Find where the given text appears and provide that cell's center as [x, y] coordinate. 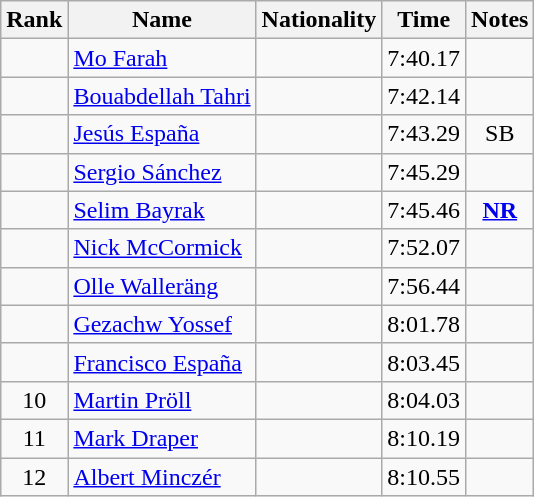
Olle Walleräng [162, 286]
Albert Minczér [162, 477]
8:10.19 [424, 438]
11 [34, 438]
Selim Bayrak [162, 210]
7:42.14 [424, 96]
Martin Pröll [162, 400]
Rank [34, 20]
Sergio Sánchez [162, 172]
Nick McCormick [162, 248]
7:56.44 [424, 286]
Time [424, 20]
Bouabdellah Tahri [162, 96]
NR [500, 210]
SB [500, 134]
Mark Draper [162, 438]
8:10.55 [424, 477]
7:52.07 [424, 248]
7:45.46 [424, 210]
Mo Farah [162, 58]
8:03.45 [424, 362]
Jesús España [162, 134]
Francisco España [162, 362]
12 [34, 477]
8:04.03 [424, 400]
Name [162, 20]
7:40.17 [424, 58]
Notes [500, 20]
7:45.29 [424, 172]
7:43.29 [424, 134]
10 [34, 400]
8:01.78 [424, 324]
Gezachw Yossef [162, 324]
Nationality [319, 20]
